Return the [X, Y] coordinate for the center point of the cell that contains the specified text.  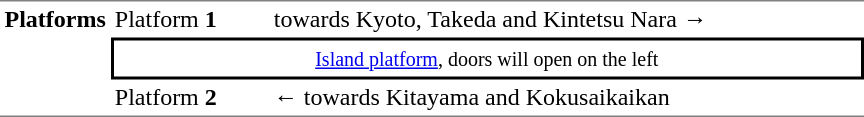
Platforms [55, 58]
towards Kyoto, Takeda and Kintetsu Nara → [566, 19]
Island platform, doors will open on the left [486, 59]
Platform 1 [190, 19]
